Output the [X, Y] coordinate of the center of the cell containing the given text.  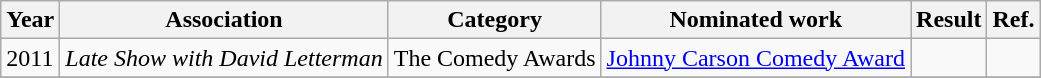
Result [949, 20]
Year [30, 20]
Ref. [1014, 20]
Late Show with David Letterman [224, 58]
2011 [30, 58]
Association [224, 20]
The Comedy Awards [494, 58]
Johnny Carson Comedy Award [756, 58]
Category [494, 20]
Nominated work [756, 20]
